From the cell containing the given text, extract its center point as [x, y] coordinate. 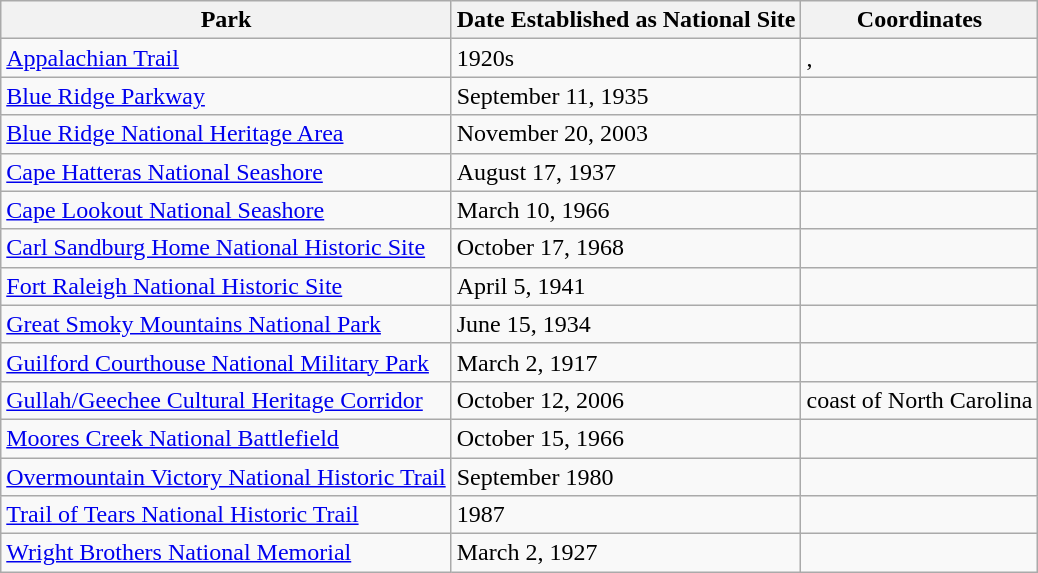
Blue Ridge Parkway [226, 96]
March 2, 1917 [626, 362]
Coordinates [920, 20]
Guilford Courthouse National Military Park [226, 362]
Fort Raleigh National Historic Site [226, 286]
March 10, 1966 [626, 210]
August 17, 1937 [626, 172]
June 15, 1934 [626, 324]
Cape Lookout National Seashore [226, 210]
October 15, 1966 [626, 438]
Great Smoky Mountains National Park [226, 324]
October 17, 1968 [626, 248]
Moores Creek National Battlefield [226, 438]
Trail of Tears National Historic Trail [226, 515]
1920s [626, 58]
Overmountain Victory National Historic Trail [226, 477]
coast of North Carolina [920, 400]
Appalachian Trail [226, 58]
September 11, 1935 [626, 96]
October 12, 2006 [626, 400]
Blue Ridge National Heritage Area [226, 134]
Cape Hatteras National Seashore [226, 172]
April 5, 1941 [626, 286]
November 20, 2003 [626, 134]
Carl Sandburg Home National Historic Site [226, 248]
1987 [626, 515]
Wright Brothers National Memorial [226, 553]
September 1980 [626, 477]
March 2, 1927 [626, 553]
Gullah/Geechee Cultural Heritage Corridor [226, 400]
Date Established as National Site [626, 20]
Park [226, 20]
, [920, 58]
